Locate the cell with the specified text and output its (x, y) center coordinate. 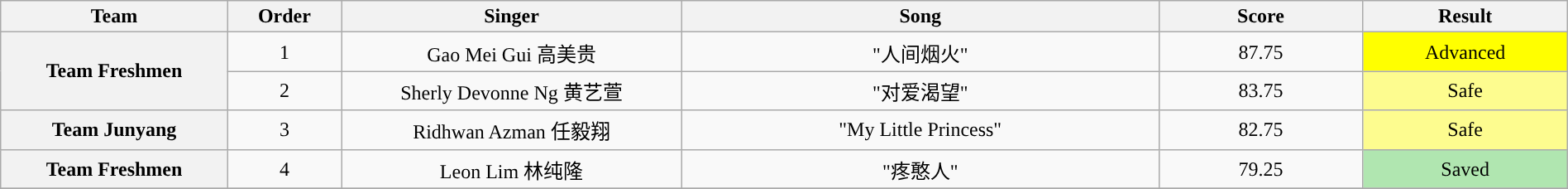
79.25 (1260, 169)
Order (284, 17)
Team Junyang (114, 129)
Leon Lim 林纯隆 (512, 169)
4 (284, 169)
Song (920, 17)
Saved (1465, 169)
Result (1465, 17)
1 (284, 51)
Advanced (1465, 51)
2 (284, 91)
3 (284, 129)
"对爱渴望" (920, 91)
Gao Mei Gui 高美贵 (512, 51)
Score (1260, 17)
Ridhwan Azman 任毅翔 (512, 129)
Singer (512, 17)
"My Little Princess" (920, 129)
82.75 (1260, 129)
"人间烟火" (920, 51)
87.75 (1260, 51)
83.75 (1260, 91)
Sherly Devonne Ng 黄艺萱 (512, 91)
"疼憨人" (920, 169)
Team (114, 17)
